Return the [x, y] coordinate for the center point of the cell that contains the specified text.  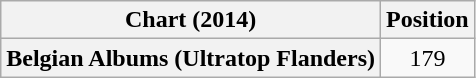
179 [428, 58]
Chart (2014) [191, 20]
Belgian Albums (Ultratop Flanders) [191, 58]
Position [428, 20]
